Find where the given text appears and provide that cell's center as (x, y) coordinate. 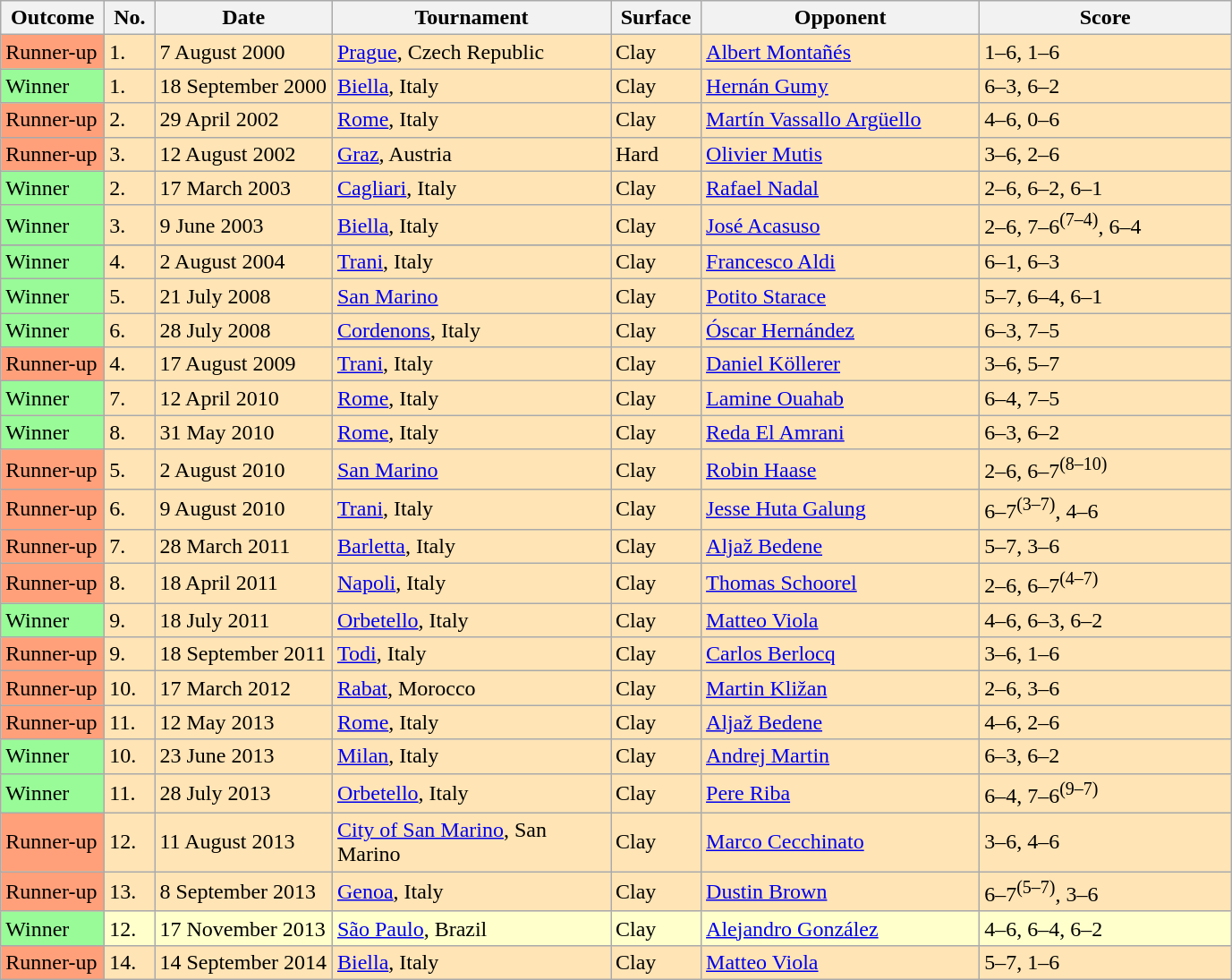
14. (130, 962)
Francesco Aldi (841, 262)
2 August 2004 (243, 262)
Pere Riba (841, 793)
3–6, 1–6 (1106, 654)
14 September 2014 (243, 962)
4–6, 6–4, 6–2 (1106, 928)
Hard (655, 154)
23 June 2013 (243, 756)
Rafael Nadal (841, 188)
2–6, 6–7(8–10) (1106, 469)
Cordenons, Italy (471, 330)
Marco Cecchinato (841, 843)
9 June 2003 (243, 226)
2–6, 3–6 (1106, 688)
City of San Marino, San Marino (471, 843)
8 September 2013 (243, 891)
3–6, 4–6 (1106, 843)
17 March 2012 (243, 688)
18 September 2011 (243, 654)
18 September 2000 (243, 86)
Carlos Berlocq (841, 654)
Napoli, Italy (471, 584)
2–6, 7–6(7–4), 6–4 (1106, 226)
28 July 2008 (243, 330)
Alejandro González (841, 928)
3–6, 2–6 (1106, 154)
Score (1106, 18)
6–7(5–7), 3–6 (1106, 891)
6–1, 6–3 (1106, 262)
Prague, Czech Republic (471, 52)
6–7(3–7), 4–6 (1106, 510)
Barletta, Italy (471, 546)
4–6, 0–6 (1106, 120)
29 April 2002 (243, 120)
Hernán Gumy (841, 86)
12 August 2002 (243, 154)
6–4, 7–5 (1106, 398)
Albert Montañés (841, 52)
Rabat, Morocco (471, 688)
Robin Haase (841, 469)
1–6, 1–6 (1106, 52)
3–6, 5–7 (1106, 364)
Milan, Italy (471, 756)
5–7, 1–6 (1106, 962)
2–6, 6–7(4–7) (1106, 584)
Genoa, Italy (471, 891)
4–6, 6–3, 6–2 (1106, 620)
6–3, 7–5 (1106, 330)
18 July 2011 (243, 620)
18 April 2011 (243, 584)
Date (243, 18)
9 August 2010 (243, 510)
Lamine Ouahab (841, 398)
13. (130, 891)
No. (130, 18)
Todi, Italy (471, 654)
4–6, 2–6 (1106, 722)
2–6, 6–2, 6–1 (1106, 188)
11 August 2013 (243, 843)
São Paulo, Brazil (471, 928)
5–7, 3–6 (1106, 546)
Reda El Amrani (841, 432)
Cagliari, Italy (471, 188)
Olivier Mutis (841, 154)
Opponent (841, 18)
Jesse Huta Galung (841, 510)
Surface (655, 18)
28 July 2013 (243, 793)
12 May 2013 (243, 722)
Outcome (53, 18)
21 July 2008 (243, 296)
6–4, 7–6(9–7) (1106, 793)
7 August 2000 (243, 52)
Daniel Köllerer (841, 364)
Thomas Schoorel (841, 584)
Martin Kližan (841, 688)
17 November 2013 (243, 928)
Graz, Austria (471, 154)
17 August 2009 (243, 364)
31 May 2010 (243, 432)
Óscar Hernández (841, 330)
17 March 2003 (243, 188)
Martín Vassallo Argüello (841, 120)
Dustin Brown (841, 891)
Andrej Martin (841, 756)
28 March 2011 (243, 546)
12 April 2010 (243, 398)
José Acasuso (841, 226)
5–7, 6–4, 6–1 (1106, 296)
Potito Starace (841, 296)
2 August 2010 (243, 469)
Tournament (471, 18)
